Identify which cell holds the provided text, then report its [x, y] central coordinate. 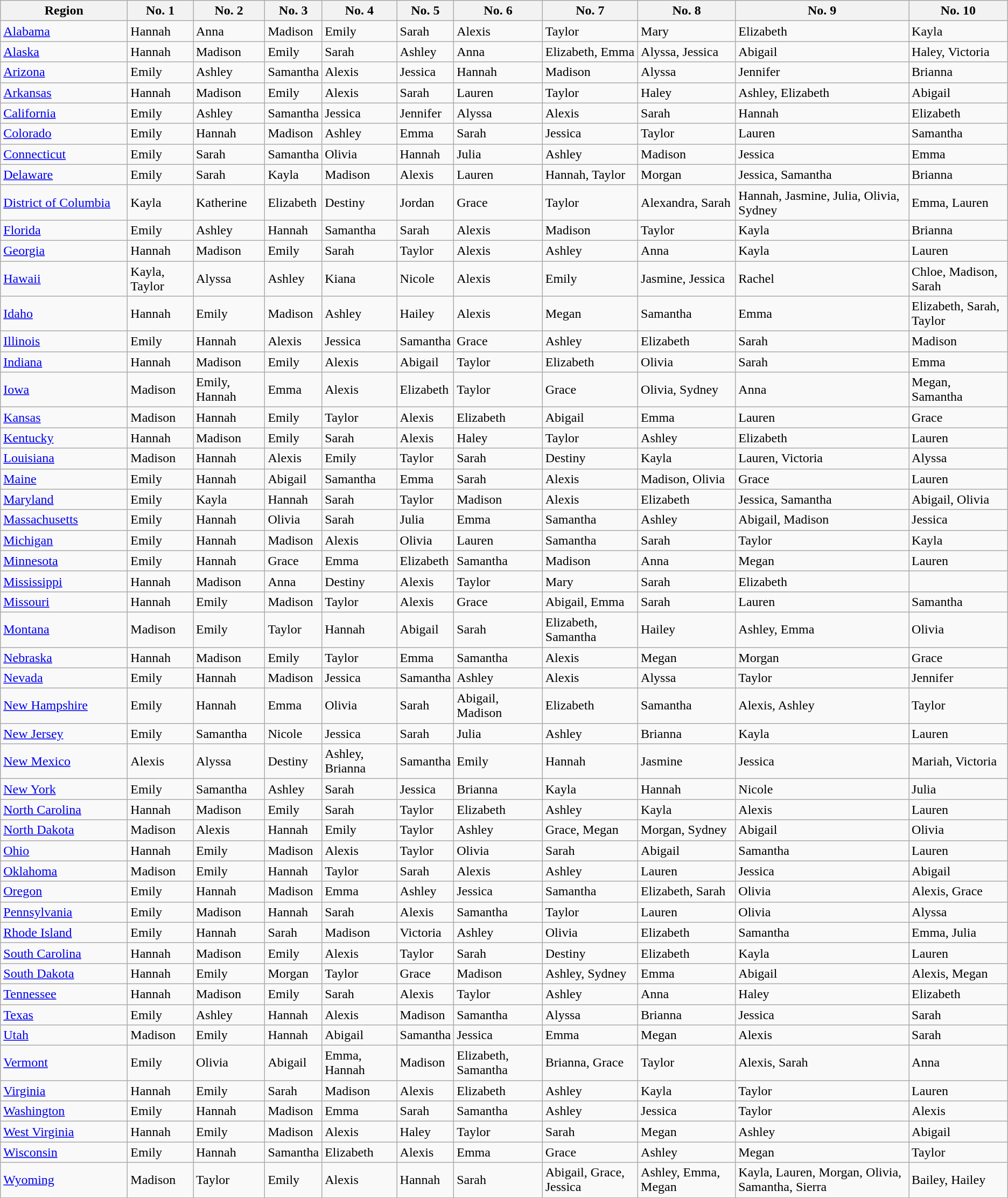
No. 3 [293, 11]
Kayla, Lauren, Morgan, Olivia, Samantha, Sierra [822, 1180]
Ashley, Sydney [590, 973]
Idaho [64, 314]
Kentucky [64, 438]
South Carolina [64, 953]
Hawaii [64, 278]
Jasmine [687, 762]
Rachel [822, 278]
Indiana [64, 362]
Washington [64, 1111]
Mississippi [64, 581]
Emily, Hannah [228, 390]
Chloe, Madison, Sarah [958, 278]
Alabama [64, 31]
No. 6 [499, 11]
Maryland [64, 499]
Iowa [64, 390]
Emma, Hannah [360, 1063]
Abigail, Grace, Jessica [590, 1180]
Rhode Island [64, 932]
New Jersey [64, 734]
Maine [64, 479]
Victoria [425, 932]
Illinois [64, 342]
Connecticut [64, 154]
Brianna, Grace [590, 1063]
Alexis, Sarah [822, 1063]
District of Columbia [64, 203]
Kayla, Taylor [160, 278]
Florida [64, 230]
Minnesota [64, 561]
Nevada [64, 678]
No. 1 [160, 11]
Tennessee [64, 994]
Kiana [360, 278]
Vermont [64, 1063]
Alaska [64, 52]
Alexandra, Sarah [687, 203]
California [64, 113]
Hannah, Taylor [590, 175]
Kansas [64, 417]
Ashley, Emma [822, 629]
Alexis, Grace [958, 891]
No. 7 [590, 11]
Grace, Megan [590, 830]
Delaware [64, 175]
Emma, Lauren [958, 203]
Oregon [64, 891]
Katherine [228, 203]
New Mexico [64, 762]
Wisconsin [64, 1152]
Ashley, Emma, Megan [687, 1180]
Olivia, Sydney [687, 390]
Massachusetts [64, 520]
Alexis, Ashley [822, 706]
Madison, Olivia [687, 479]
West Virginia [64, 1132]
Arkansas [64, 93]
South Dakota [64, 973]
Ashley, Brianna [360, 762]
Georgia [64, 250]
Abigail, Emma [590, 602]
North Carolina [64, 810]
Wyoming [64, 1180]
Missouri [64, 602]
No. 9 [822, 11]
Texas [64, 1014]
Pennsylvania [64, 912]
No. 5 [425, 11]
New Hampshire [64, 706]
Elizabeth, Sarah [687, 891]
Alyssa, Jessica [687, 52]
Haley, Victoria [958, 52]
New York [64, 789]
Elizabeth, Sarah, Taylor [958, 314]
Utah [64, 1035]
Alexis, Megan [958, 973]
Virginia [64, 1091]
Lauren, Victoria [822, 458]
Arizona [64, 72]
Oklahoma [64, 871]
Montana [64, 629]
Bailey, Hailey [958, 1180]
No. 10 [958, 11]
Abigail, Olivia [958, 499]
North Dakota [64, 830]
Region [64, 11]
Jordan [425, 203]
No. 2 [228, 11]
Mariah, Victoria [958, 762]
No. 8 [687, 11]
Megan, Samantha [958, 390]
Jasmine, Jessica [687, 278]
Louisiana [64, 458]
Elizabeth, Emma [590, 52]
Michigan [64, 540]
No. 4 [360, 11]
Ashley, Elizabeth [822, 93]
Colorado [64, 134]
Emma, Julia [958, 932]
Nebraska [64, 658]
Morgan, Sydney [687, 830]
Hannah, Jasmine, Julia, Olivia, Sydney [822, 203]
Ohio [64, 851]
